Provide the [x, y] coordinate of the cell's center where the given text is located.  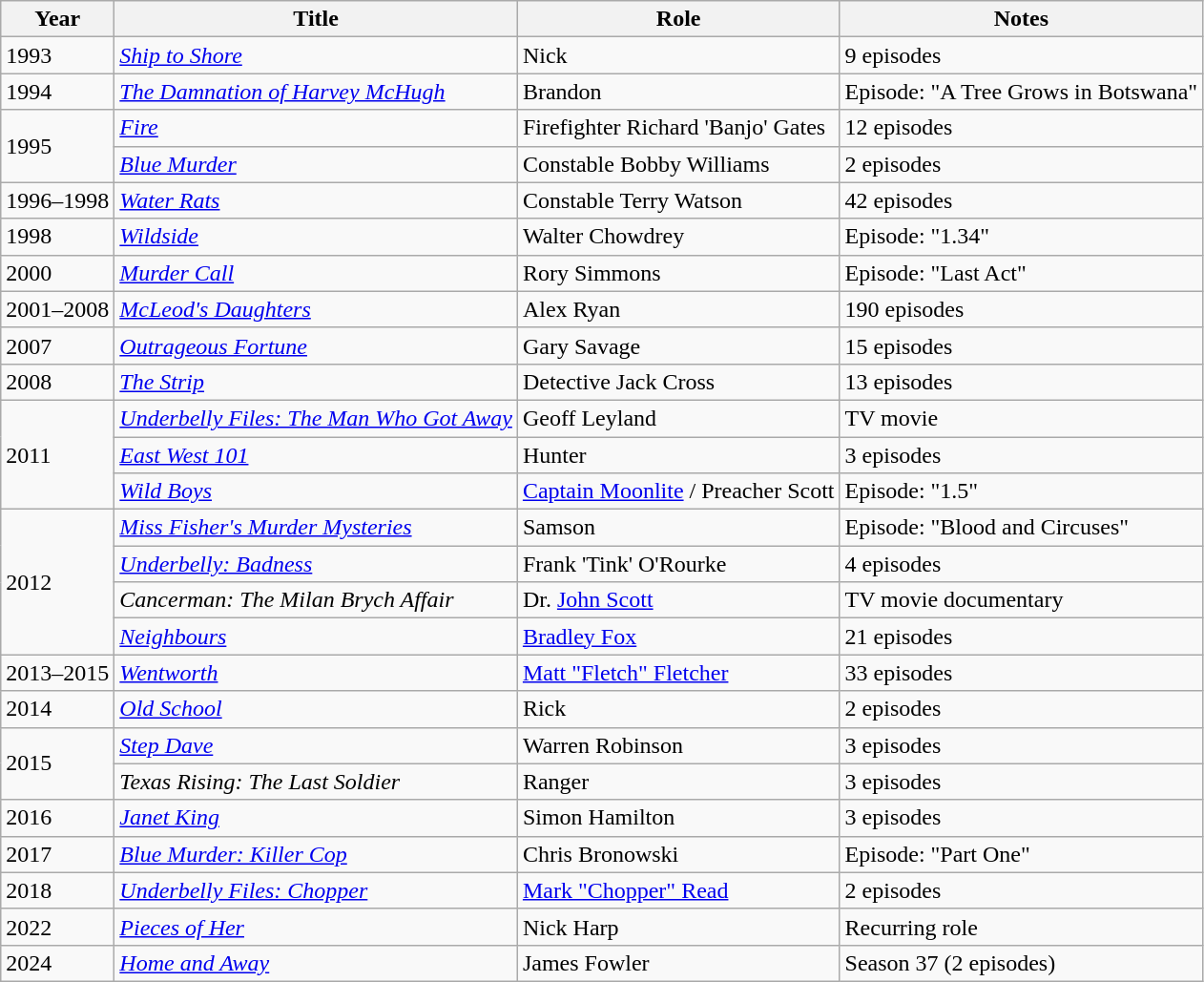
15 episodes [1021, 345]
Role [678, 19]
Episode: "Last Act" [1021, 273]
The Damnation of Harvey McHugh [317, 92]
Texas Rising: The Last Soldier [317, 782]
Underbelly: Badness [317, 564]
Wentworth [317, 673]
Frank 'Tink' O'Rourke [678, 564]
Underbelly Files: The Man Who Got Away [317, 418]
12 episodes [1021, 128]
2014 [57, 709]
Episode: "1.5" [1021, 491]
Wild Boys [317, 491]
Blue Murder [317, 164]
1993 [57, 55]
Neighbours [317, 637]
TV movie [1021, 418]
2015 [57, 763]
1994 [57, 92]
Episode: "Blood and Circuses" [1021, 528]
Firefighter Richard 'Banjo' Gates [678, 128]
2013–2015 [57, 673]
42 episodes [1021, 200]
Walter Chowdrey [678, 237]
2022 [57, 927]
Nick [678, 55]
Outrageous Fortune [317, 345]
2007 [57, 345]
Gary Savage [678, 345]
The Strip [317, 382]
1996–1998 [57, 200]
Warren Robinson [678, 745]
33 episodes [1021, 673]
Rick [678, 709]
McLeod's Daughters [317, 309]
Matt "Fletch" Fletcher [678, 673]
13 episodes [1021, 382]
Constable Bobby Williams [678, 164]
21 episodes [1021, 637]
2008 [57, 382]
Bradley Fox [678, 637]
Brandon [678, 92]
Season 37 (2 episodes) [1021, 963]
TV movie documentary [1021, 600]
Old School [317, 709]
Murder Call [317, 273]
Water Rats [317, 200]
Step Dave [317, 745]
2001–2008 [57, 309]
Rory Simmons [678, 273]
4 episodes [1021, 564]
Blue Murder: Killer Cop [317, 854]
1995 [57, 146]
Nick Harp [678, 927]
Samson [678, 528]
9 episodes [1021, 55]
East West 101 [317, 455]
Captain Moonlite / Preacher Scott [678, 491]
Episode: "Part One" [1021, 854]
2012 [57, 582]
Underbelly Files: Chopper [317, 890]
190 episodes [1021, 309]
Wildside [317, 237]
2018 [57, 890]
2011 [57, 454]
Episode: "1.34" [1021, 237]
Title [317, 19]
Recurring role [1021, 927]
Notes [1021, 19]
Simon Hamilton [678, 818]
Geoff Leyland [678, 418]
2000 [57, 273]
Chris Bronowski [678, 854]
Year [57, 19]
Mark "Chopper" Read [678, 890]
Ship to Shore [317, 55]
Dr. John Scott [678, 600]
Ranger [678, 782]
2024 [57, 963]
Episode: "A Tree Grows in Botswana" [1021, 92]
Cancerman: The Milan Brych Affair [317, 600]
Home and Away [317, 963]
2017 [57, 854]
Constable Terry Watson [678, 200]
Miss Fisher's Murder Mysteries [317, 528]
Pieces of Her [317, 927]
James Fowler [678, 963]
1998 [57, 237]
Janet King [317, 818]
Fire [317, 128]
2016 [57, 818]
Hunter [678, 455]
Detective Jack Cross [678, 382]
Alex Ryan [678, 309]
